Identify which cell holds the provided text, then report its (x, y) central coordinate. 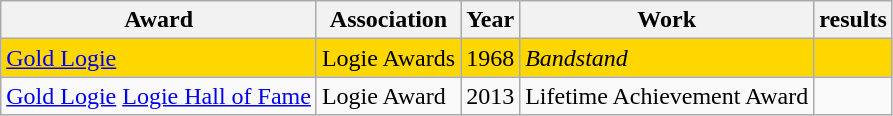
2013 (490, 96)
results (854, 20)
Logie Award (388, 96)
Logie Awards (388, 58)
Lifetime Achievement Award (667, 96)
1968 (490, 58)
Gold Logie Logie Hall of Fame (159, 96)
Association (388, 20)
Work (667, 20)
Award (159, 20)
Bandstand (667, 58)
Gold Logie (159, 58)
Year (490, 20)
